Pinpoint the cell where the given text exists, returning its (X, Y) midpoint coordinate. 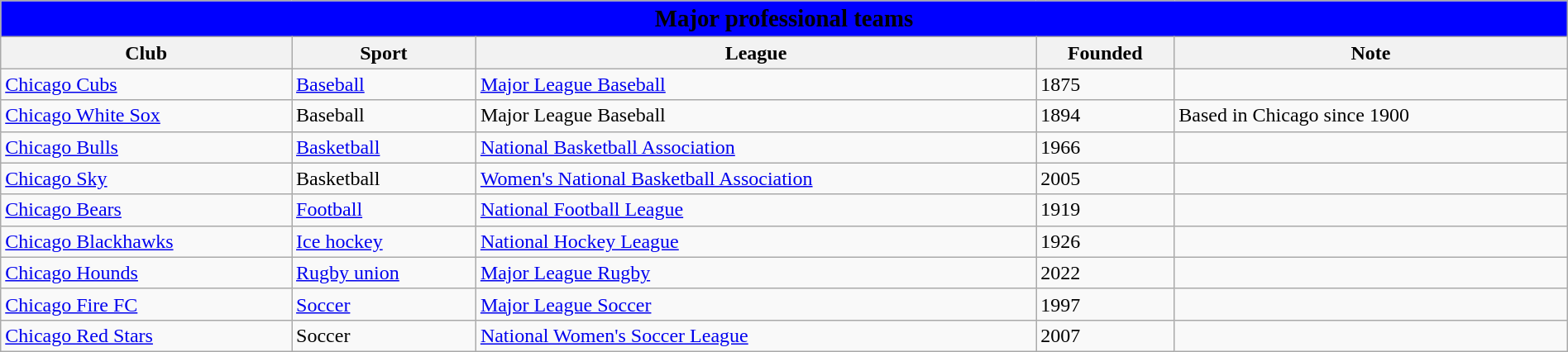
National Hockey League (756, 241)
Major professional teams (784, 19)
Sport (384, 53)
Women's National Basketball Association (756, 178)
2022 (1105, 273)
1966 (1105, 147)
Chicago Fire FC (146, 304)
Chicago White Sox (146, 116)
Chicago Red Stars (146, 335)
Chicago Sky (146, 178)
Ice hockey (384, 241)
1919 (1105, 210)
Chicago Hounds (146, 273)
Chicago Bulls (146, 147)
Chicago Bears (146, 210)
Based in Chicago since 1900 (1371, 116)
1926 (1105, 241)
2005 (1105, 178)
National Football League (756, 210)
Chicago Cubs (146, 84)
1997 (1105, 304)
Football (384, 210)
National Women's Soccer League (756, 335)
Founded (1105, 53)
Chicago Blackhawks (146, 241)
Club (146, 53)
1875 (1105, 84)
Note (1371, 53)
National Basketball Association (756, 147)
1894 (1105, 116)
League (756, 53)
Rugby union (384, 273)
Major League Soccer (756, 304)
2007 (1105, 335)
Major League Rugby (756, 273)
